Scan for the cell matching the given text and deliver its (x, y) coordinate at center. 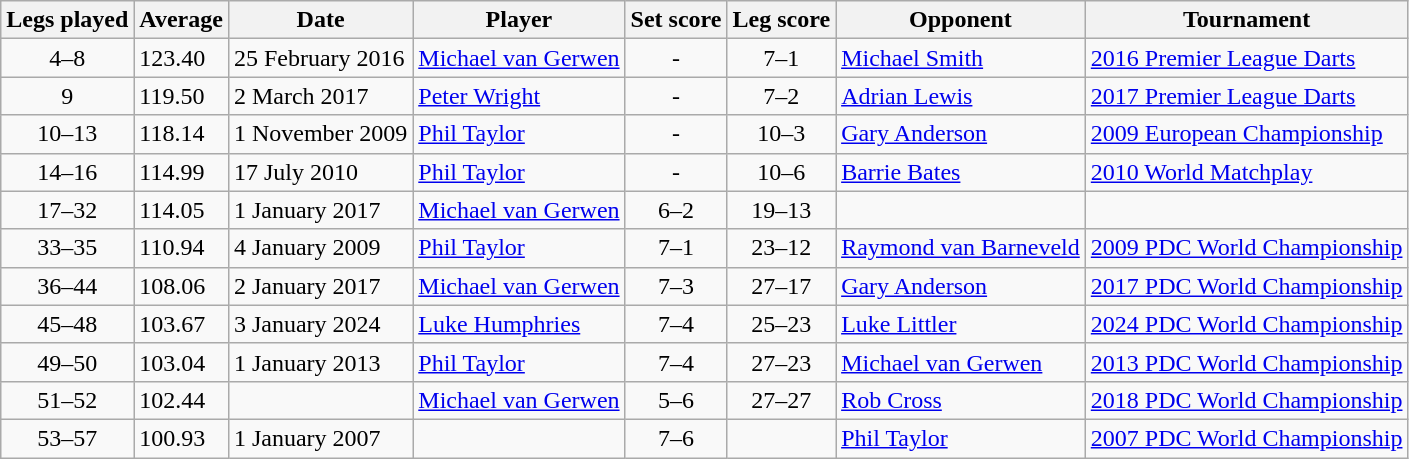
Luke Littler (961, 324)
2 January 2017 (320, 286)
103.67 (182, 324)
4–8 (68, 58)
36–44 (68, 286)
4 January 2009 (320, 248)
3 January 2024 (320, 324)
123.40 (182, 58)
23–12 (782, 248)
27–27 (782, 400)
Leg score (782, 20)
10–13 (68, 134)
Michael Smith (961, 58)
2009 European Championship (1246, 134)
100.93 (182, 438)
7–3 (676, 286)
33–35 (68, 248)
2013 PDC World Championship (1246, 362)
Barrie Bates (961, 172)
25 February 2016 (320, 58)
110.94 (182, 248)
51–52 (68, 400)
53–57 (68, 438)
27–23 (782, 362)
5–6 (676, 400)
2018 PDC World Championship (1246, 400)
17 July 2010 (320, 172)
9 (68, 96)
114.05 (182, 210)
Legs played (68, 20)
119.50 (182, 96)
19–13 (782, 210)
Adrian Lewis (961, 96)
2016 Premier League Darts (1246, 58)
1 January 2013 (320, 362)
2 March 2017 (320, 96)
1 January 2017 (320, 210)
17–32 (68, 210)
2017 Premier League Darts (1246, 96)
7–2 (782, 96)
49–50 (68, 362)
25–23 (782, 324)
114.99 (182, 172)
Raymond van Barneveld (961, 248)
Luke Humphries (519, 324)
Average (182, 20)
2009 PDC World Championship (1246, 248)
2017 PDC World Championship (1246, 286)
118.14 (182, 134)
103.04 (182, 362)
2010 World Matchplay (1246, 172)
1 November 2009 (320, 134)
27–17 (782, 286)
10–6 (782, 172)
14–16 (68, 172)
Tournament (1246, 20)
Peter Wright (519, 96)
102.44 (182, 400)
Date (320, 20)
2024 PDC World Championship (1246, 324)
1 January 2007 (320, 438)
45–48 (68, 324)
6–2 (676, 210)
Opponent (961, 20)
2007 PDC World Championship (1246, 438)
10–3 (782, 134)
Rob Cross (961, 400)
108.06 (182, 286)
7–6 (676, 438)
Set score (676, 20)
Player (519, 20)
